For the text-containing cell, return its midpoint in (x, y) coordinate format. 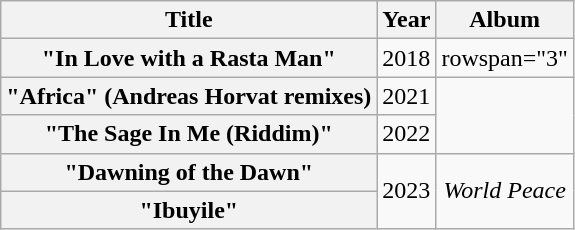
World Peace (505, 191)
"The Sage In Me (Riddim)" (189, 134)
2022 (406, 134)
"In Love with a Rasta Man" (189, 58)
Album (505, 20)
2018 (406, 58)
"Ibuyile" (189, 210)
"Africa" (Andreas Horvat remixes) (189, 96)
Year (406, 20)
Title (189, 20)
2023 (406, 191)
"Dawning of the Dawn" (189, 172)
2021 (406, 96)
rowspan="3" (505, 58)
